Extract the (x, y) coordinate from the center of the cell holding the provided text.  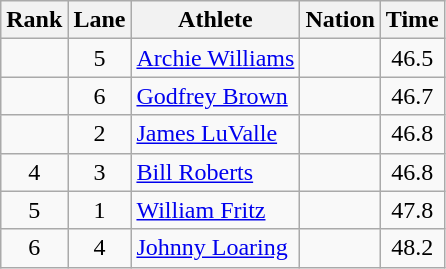
Rank (34, 20)
Lane (100, 20)
James LuValle (216, 134)
48.2 (412, 248)
William Fritz (216, 210)
2 (100, 134)
Bill Roberts (216, 172)
47.8 (412, 210)
3 (100, 172)
Athlete (216, 20)
Nation (340, 20)
46.5 (412, 58)
Time (412, 20)
Johnny Loaring (216, 248)
1 (100, 210)
Godfrey Brown (216, 96)
Archie Williams (216, 58)
46.7 (412, 96)
